Determine the [X, Y] coordinate at the center of the cell enclosing the given text.  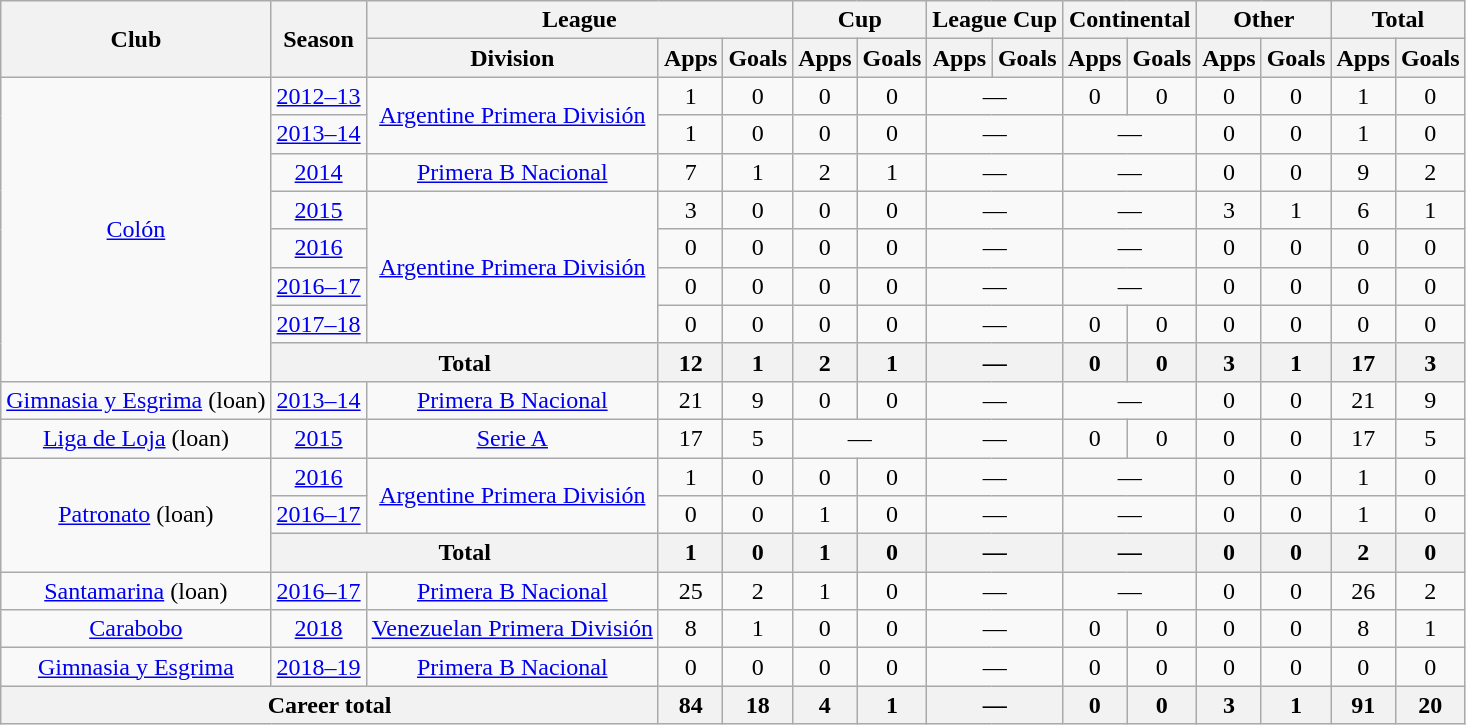
Colón [136, 229]
Patronato (loan) [136, 515]
7 [690, 172]
2018–19 [318, 667]
6 [1363, 210]
League Cup [995, 20]
4 [825, 705]
Santamarina (loan) [136, 591]
Club [136, 39]
Gimnasia y Esgrima (loan) [136, 400]
20 [1430, 705]
Season [318, 39]
Cup [860, 20]
Gimnasia y Esgrima [136, 667]
25 [690, 591]
26 [1363, 591]
League [579, 20]
Division [512, 58]
Venezuelan Primera División [512, 629]
84 [690, 705]
2012–13 [318, 96]
Other [1264, 20]
2014 [318, 172]
2018 [318, 629]
Serie A [512, 438]
Carabobo [136, 629]
Career total [330, 705]
Continental [1130, 20]
Liga de Loja (loan) [136, 438]
18 [758, 705]
2017–18 [318, 324]
91 [1363, 705]
12 [690, 362]
